From the cell containing the given text, extract its center point as (x, y) coordinate. 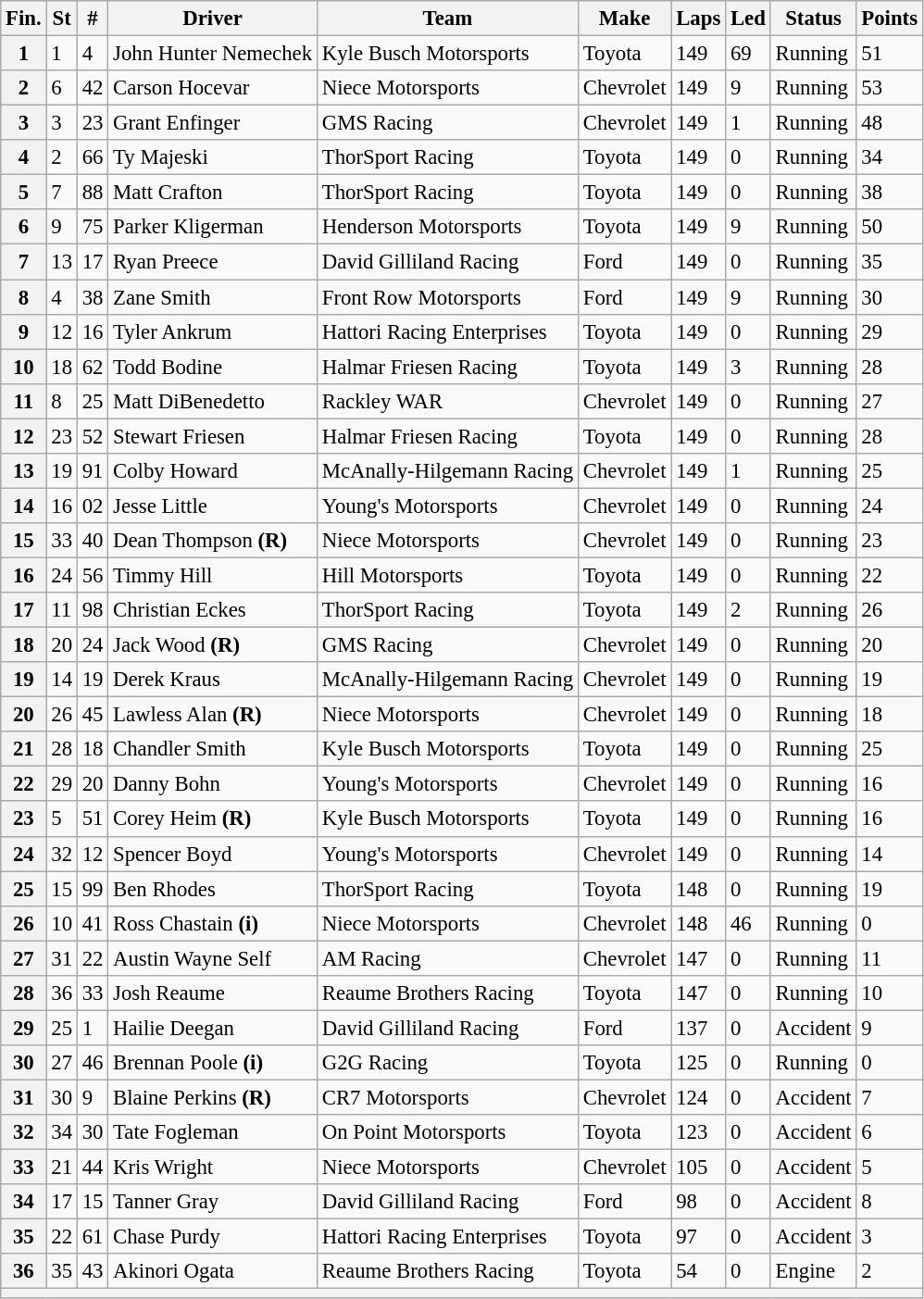
Zane Smith (213, 297)
Matt DiBenedetto (213, 401)
Timmy Hill (213, 575)
Ben Rhodes (213, 889)
Austin Wayne Self (213, 958)
40 (93, 541)
John Hunter Nemechek (213, 54)
Todd Bodine (213, 367)
Hill Motorsports (447, 575)
124 (698, 1097)
Tyler Ankrum (213, 331)
Jesse Little (213, 506)
Engine (813, 1271)
56 (93, 575)
Grant Enfinger (213, 123)
Henderson Motorsports (447, 227)
42 (93, 88)
Stewart Friesen (213, 436)
91 (93, 471)
Team (447, 19)
Rackley WAR (447, 401)
Akinori Ogata (213, 1271)
Ryan Preece (213, 262)
Chandler Smith (213, 749)
53 (889, 88)
41 (93, 923)
On Point Motorsports (447, 1132)
Chase Purdy (213, 1237)
88 (93, 193)
Colby Howard (213, 471)
62 (93, 367)
97 (698, 1237)
Christian Eckes (213, 610)
G2G Racing (447, 1063)
45 (93, 715)
Lawless Alan (R) (213, 715)
Parker Kligerman (213, 227)
Points (889, 19)
Brennan Poole (i) (213, 1063)
Blaine Perkins (R) (213, 1097)
125 (698, 1063)
AM Racing (447, 958)
Hailie Deegan (213, 1028)
43 (93, 1271)
Fin. (24, 19)
# (93, 19)
Corey Heim (R) (213, 819)
Danny Bohn (213, 784)
Make (624, 19)
69 (748, 54)
50 (889, 227)
Josh Reaume (213, 993)
Spencer Boyd (213, 854)
99 (93, 889)
Carson Hocevar (213, 88)
44 (93, 1168)
Led (748, 19)
105 (698, 1168)
52 (93, 436)
Laps (698, 19)
Front Row Motorsports (447, 297)
02 (93, 506)
Ross Chastain (i) (213, 923)
Kris Wright (213, 1168)
Derek Kraus (213, 680)
Dean Thompson (R) (213, 541)
Driver (213, 19)
75 (93, 227)
61 (93, 1237)
137 (698, 1028)
48 (889, 123)
Matt Crafton (213, 193)
54 (698, 1271)
Ty Majeski (213, 157)
Status (813, 19)
Tanner Gray (213, 1202)
123 (698, 1132)
St (61, 19)
Tate Fogleman (213, 1132)
CR7 Motorsports (447, 1097)
Jack Wood (R) (213, 645)
66 (93, 157)
